Locate the cell with the specified text and output its (x, y) center coordinate. 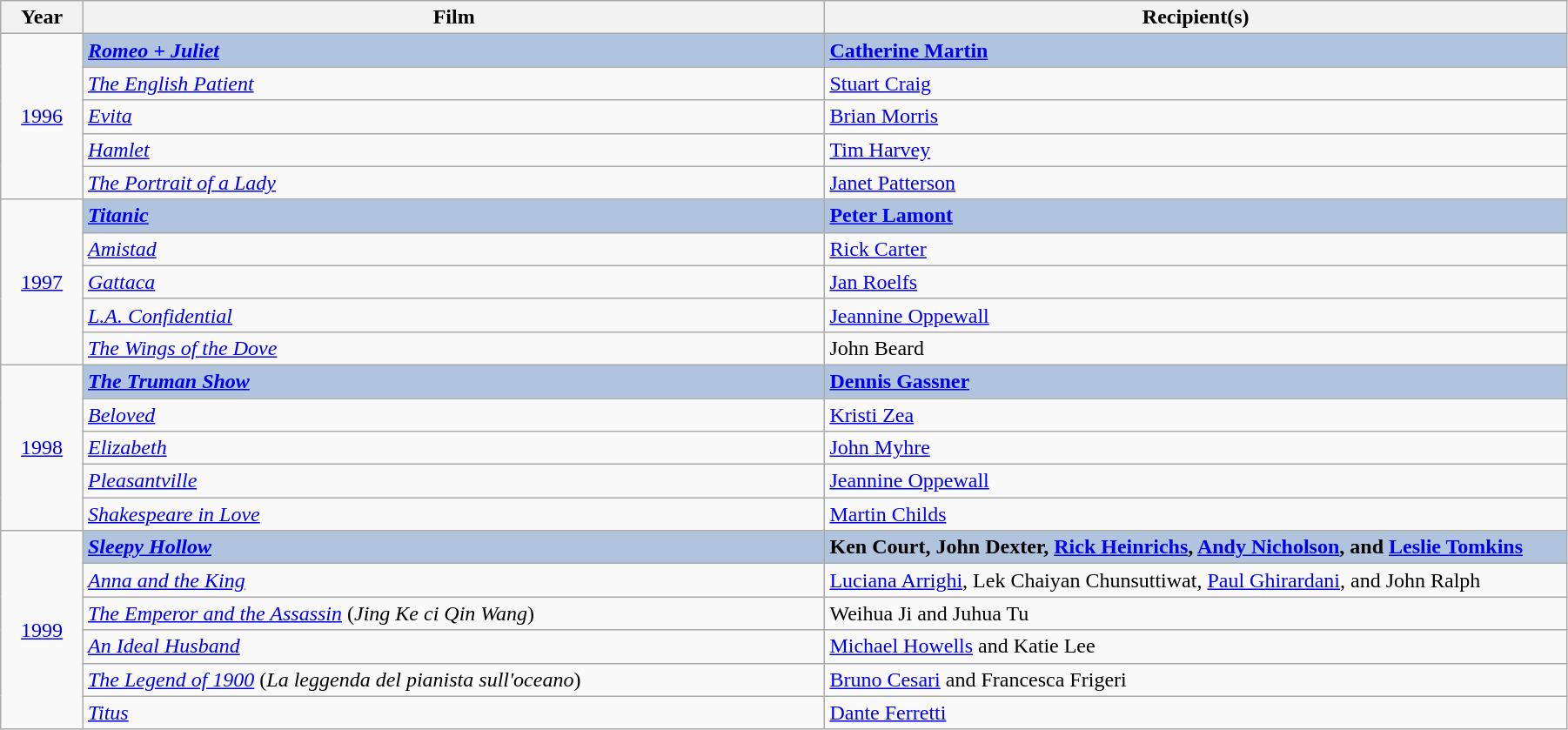
Rick Carter (1196, 249)
Amistad (453, 249)
Pleasantville (453, 481)
Kristi Zea (1196, 415)
Catherine Martin (1196, 50)
John Beard (1196, 348)
The English Patient (453, 84)
Recipient(s) (1196, 17)
Sleepy Hollow (453, 547)
The Legend of 1900 (La leggenda del pianista sull'oceano) (453, 680)
Weihua Ji and Juhua Tu (1196, 613)
1998 (42, 447)
1999 (42, 630)
Elizabeth (453, 448)
Dennis Gassner (1196, 381)
Titus (453, 713)
The Portrait of a Lady (453, 183)
Martin Childs (1196, 514)
Anna and the King (453, 580)
Peter Lamont (1196, 216)
The Wings of the Dove (453, 348)
Michael Howells and Katie Lee (1196, 646)
Evita (453, 117)
John Myhre (1196, 448)
Stuart Craig (1196, 84)
Luciana Arrighi, Lek Chaiyan Chunsuttiwat, Paul Ghirardani, and John Ralph (1196, 580)
Titanic (453, 216)
1996 (42, 117)
Bruno Cesari and Francesca Frigeri (1196, 680)
Beloved (453, 415)
Year (42, 17)
L.A. Confidential (453, 315)
Shakespeare in Love (453, 514)
Brian Morris (1196, 117)
Gattaca (453, 282)
Hamlet (453, 150)
The Emperor and the Assassin (Jing Ke ci Qin Wang) (453, 613)
Janet Patterson (1196, 183)
1997 (42, 282)
Dante Ferretti (1196, 713)
An Ideal Husband (453, 646)
Film (453, 17)
Jan Roelfs (1196, 282)
The Truman Show (453, 381)
Ken Court, John Dexter, Rick Heinrichs, Andy Nicholson, and Leslie Tomkins (1196, 547)
Romeo + Juliet (453, 50)
Tim Harvey (1196, 150)
